Detect which cell encompasses the target text, then output its (x, y) center coordinate. 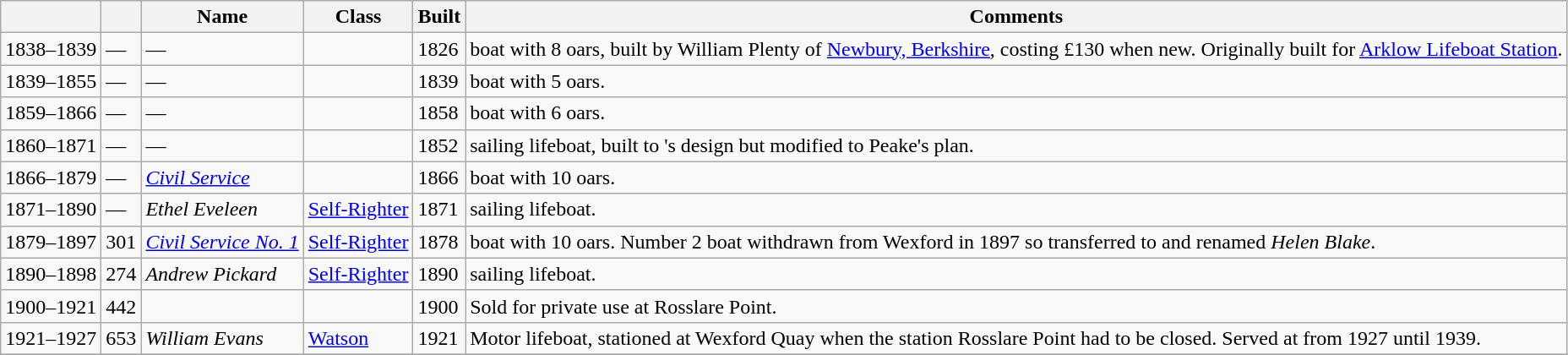
Civil Service (222, 177)
Motor lifeboat, stationed at Wexford Quay when the station Rosslare Point had to be closed. Served at from 1927 until 1939. (1016, 338)
1879–1897 (51, 242)
1838–1839 (51, 49)
653 (122, 338)
Andrew Pickard (222, 274)
1890–1898 (51, 274)
1839 (439, 81)
boat with 10 oars. (1016, 177)
Watson (358, 338)
1826 (439, 49)
1900–1921 (51, 306)
Built (439, 17)
1871–1890 (51, 210)
1859–1866 (51, 113)
boat with 5 oars. (1016, 81)
boat with 6 oars. (1016, 113)
442 (122, 306)
Class (358, 17)
Name (222, 17)
Civil Service No. 1 (222, 242)
1890 (439, 274)
boat with 10 oars. Number 2 boat withdrawn from Wexford in 1897 so transferred to and renamed Helen Blake. (1016, 242)
1878 (439, 242)
1871 (439, 210)
1858 (439, 113)
boat with 8 oars, built by William Plenty of Newbury, Berkshire, costing £130 when new. Originally built for Arklow Lifeboat Station. (1016, 49)
1860–1871 (51, 145)
1866–1879 (51, 177)
1900 (439, 306)
William Evans (222, 338)
274 (122, 274)
Sold for private use at Rosslare Point. (1016, 306)
Ethel Eveleen (222, 210)
301 (122, 242)
sailing lifeboat, built to 's design but modified to Peake's plan. (1016, 145)
1866 (439, 177)
1852 (439, 145)
1921 (439, 338)
1839–1855 (51, 81)
Comments (1016, 17)
1921–1927 (51, 338)
